From the cell containing the given text, extract its center point as (X, Y) coordinate. 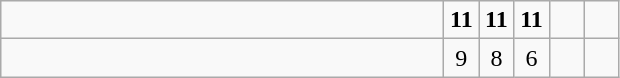
9 (462, 58)
8 (496, 58)
6 (532, 58)
